Provide the [X, Y] coordinate of the cell's center where the given text is located.  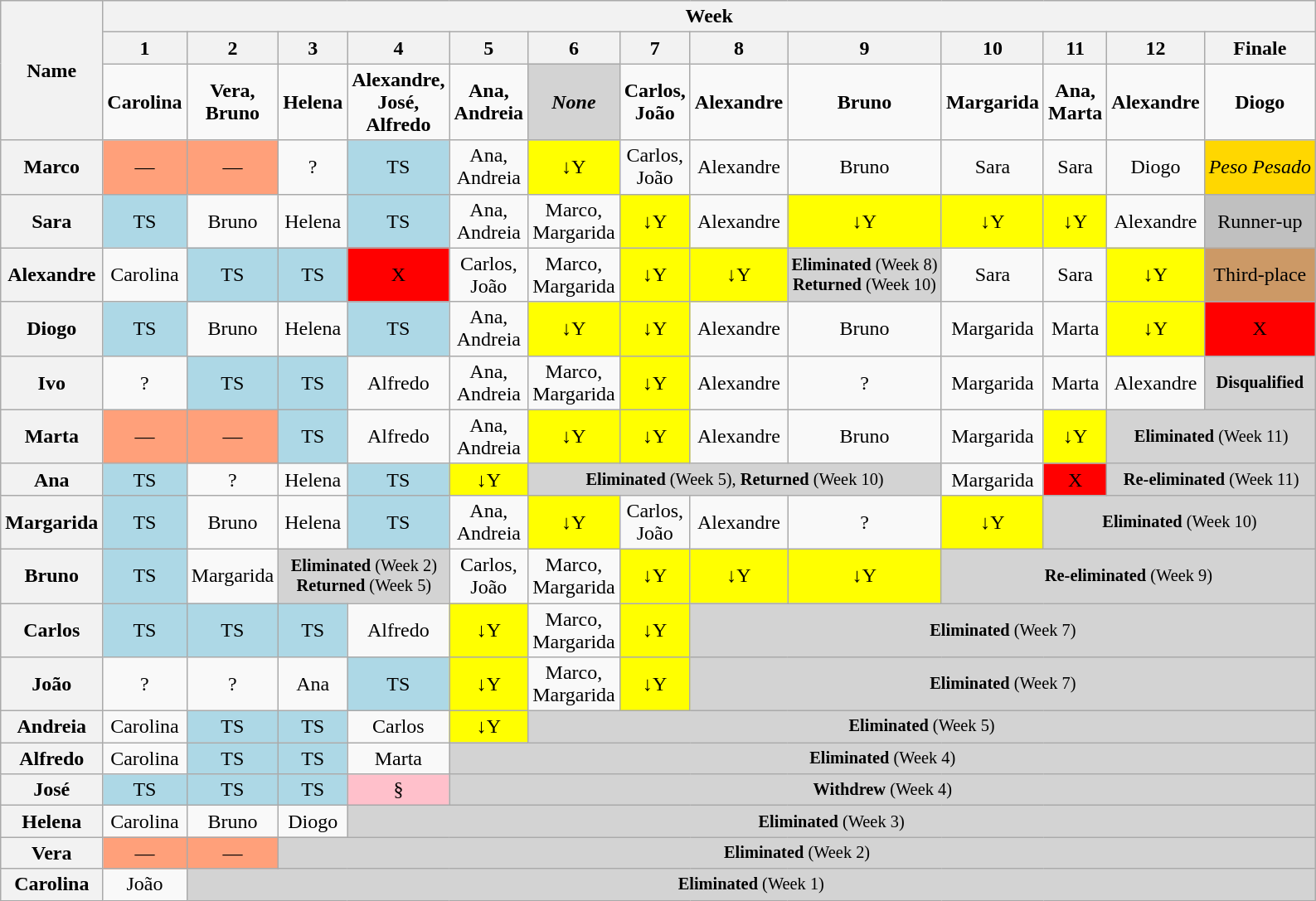
2 [232, 48]
None [574, 102]
11 [1075, 48]
Third-place [1260, 275]
José [51, 790]
Eliminated (Week 5) [922, 727]
Vera [51, 853]
9 [865, 48]
Eliminated (Week 5), Returned (Week 10) [735, 479]
6 [574, 48]
8 [738, 48]
1 [144, 48]
Eliminated (Week 3) [832, 821]
Disqualified [1260, 383]
Eliminated (Week 2)Returned (Week 5) [364, 575]
Finale [1260, 48]
Eliminated (Week 1) [751, 884]
7 [655, 48]
Runner-up [1260, 220]
Name [51, 70]
10 [992, 48]
Re-eliminated (Week 11) [1212, 479]
Eliminated (Week 10) [1179, 522]
Vera,Bruno [232, 102]
Eliminated (Week 2) [798, 853]
4 [398, 48]
Eliminated (Week 8)Returned (Week 10) [865, 275]
12 [1156, 48]
Andreia [51, 727]
§ [398, 790]
Eliminated (Week 11) [1212, 436]
5 [489, 48]
3 [313, 48]
Eliminated (Week 4) [882, 758]
Alexandre,José,Alfredo [398, 102]
Withdrew (Week 4) [882, 790]
Ivo [51, 383]
Peso Pesado [1260, 167]
Re-eliminated (Week 9) [1128, 575]
Marco [51, 167]
Week [710, 17]
Ana,Marta [1075, 102]
